From the cell containing the given text, extract its center point as (x, y) coordinate. 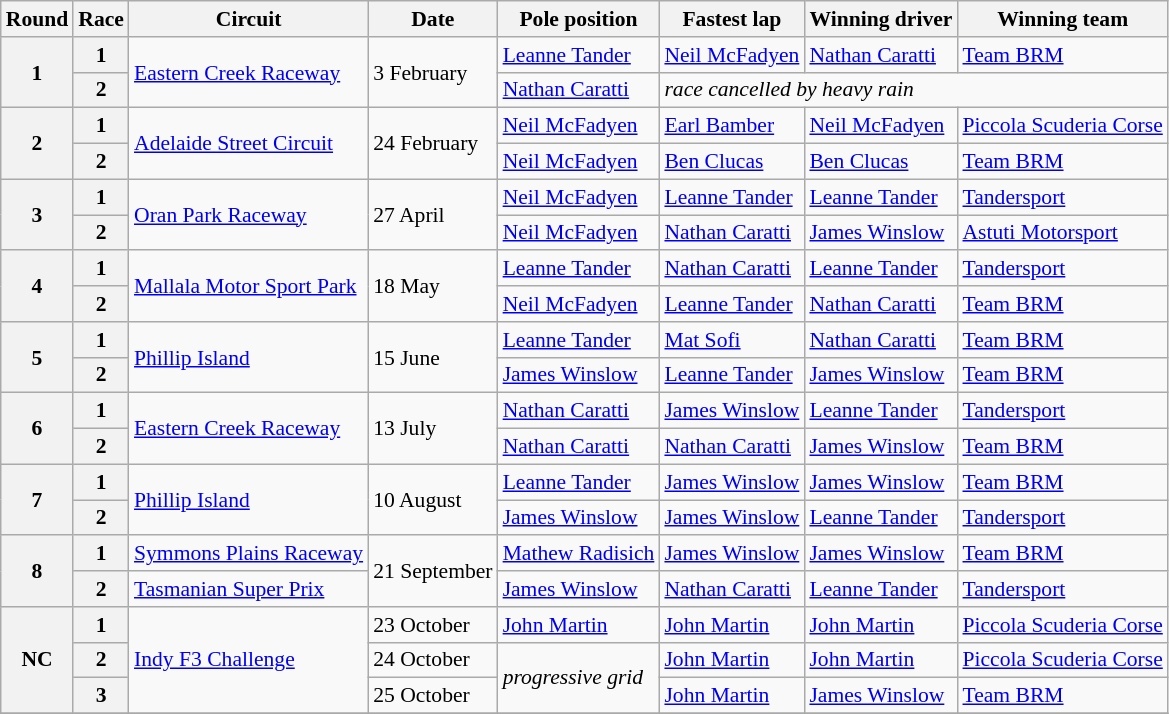
4 (38, 286)
NC (38, 660)
7 (38, 500)
23 October (432, 625)
Earl Bamber (732, 126)
15 June (432, 358)
Indy F3 Challenge (248, 660)
18 May (432, 286)
Mathew Radisich (579, 554)
Astuti Motorsport (1062, 233)
Race (101, 19)
24 October (432, 660)
3 February (432, 72)
Symmons Plains Raceway (248, 554)
Circuit (248, 19)
Winning driver (880, 19)
24 February (432, 144)
10 August (432, 500)
5 (38, 358)
6 (38, 428)
race cancelled by heavy rain (913, 90)
progressive grid (579, 678)
Oran Park Raceway (248, 214)
Mat Sofi (732, 340)
Round (38, 19)
27 April (432, 214)
Adelaide Street Circuit (248, 144)
21 September (432, 572)
Tasmanian Super Prix (248, 589)
Fastest lap (732, 19)
13 July (432, 428)
Date (432, 19)
25 October (432, 696)
Pole position (579, 19)
8 (38, 572)
Mallala Motor Sport Park (248, 286)
Winning team (1062, 19)
